Return the (x, y) coordinate for the center point of the cell that contains the specified text.  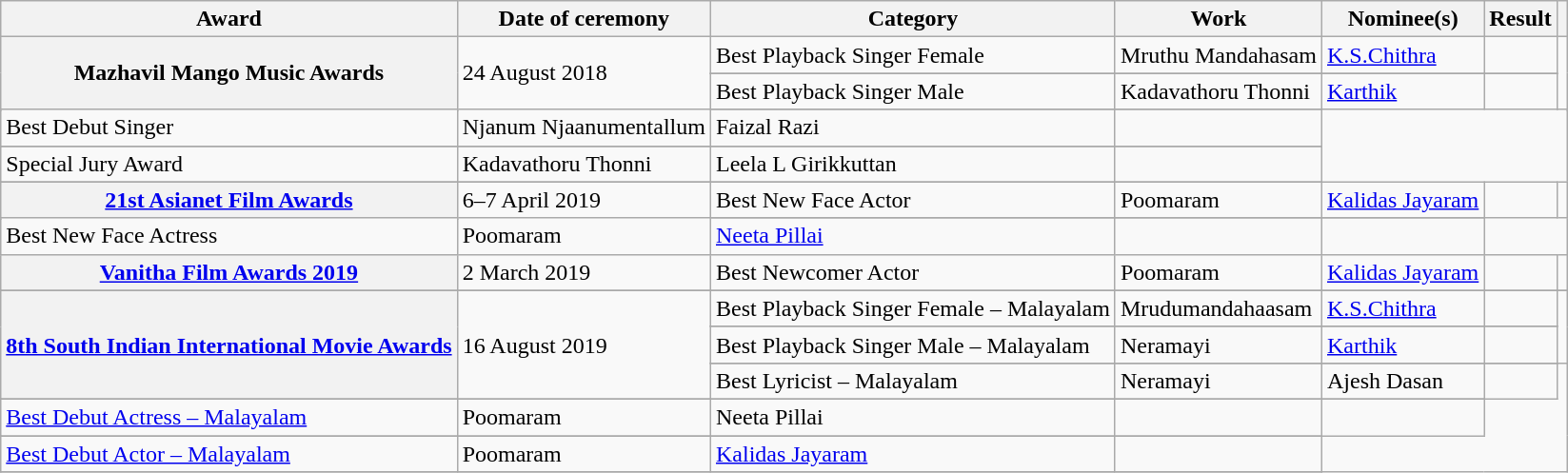
21st Asianet Film Awards (228, 200)
Date of ceremony (584, 19)
2 March 2019 (584, 272)
Best Playback Singer Male (912, 91)
Best Debut Singer (228, 128)
Mazhavil Mango Music Awards (228, 73)
Faizal Razi (912, 128)
Best New Face Actor (912, 200)
24 August 2018 (584, 73)
Award (228, 19)
Mruthu Mandahasam (1219, 55)
Vanitha Film Awards 2019 (228, 272)
Best Playback Singer Female – Malayalam (912, 308)
Best Playback Singer Male – Malayalam (912, 345)
Result (1520, 19)
Category (912, 19)
Best Debut Actress – Malayalam (228, 417)
Best Playback Singer Female (912, 55)
Best Lyricist – Malayalam (912, 381)
6–7 April 2019 (584, 200)
Njanum Njaanumentallum (584, 128)
Best Newcomer Actor (912, 272)
Best Debut Actor – Malayalam (228, 454)
8th South Indian International Movie Awards (228, 345)
Ajesh Dasan (1402, 381)
16 August 2019 (584, 345)
Mrudumandahaasam (1219, 308)
Nominee(s) (1402, 19)
Work (1219, 19)
Special Jury Award (228, 164)
Best New Face Actress (228, 236)
Leela L Girikkuttan (912, 164)
